For the text-containing cell, return its midpoint in (x, y) coordinate format. 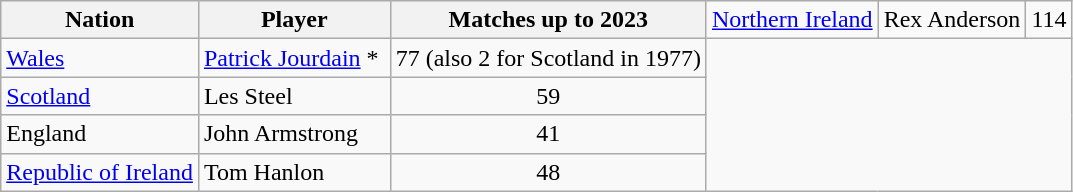
114 (1049, 20)
59 (548, 96)
Les Steel (294, 96)
Republic of Ireland (100, 172)
Wales (100, 58)
77 (also 2 for Scotland in 1977) (548, 58)
41 (548, 134)
John Armstrong (294, 134)
England (100, 134)
Patrick Jourdain * (294, 58)
Northern Ireland (792, 20)
Scotland (100, 96)
48 (548, 172)
Tom Hanlon (294, 172)
Player (294, 20)
Rex Anderson (952, 20)
Matches up to 2023 (548, 20)
Nation (100, 20)
